Return the [x, y] coordinate for the center point of the cell that contains the specified text.  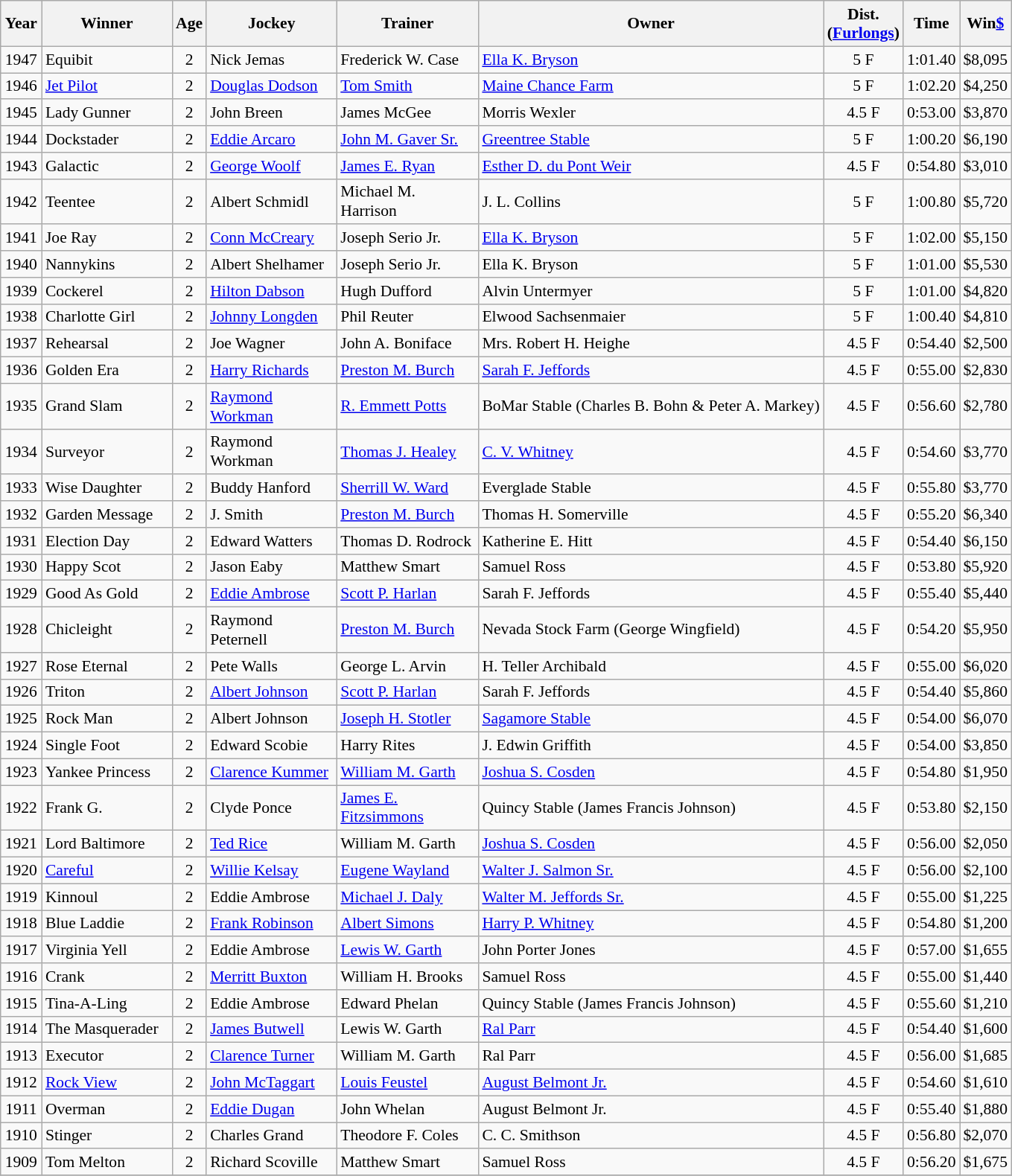
Michael J. Daly [407, 897]
$3,870 [984, 113]
Happy Scot [107, 567]
0:55.60 [931, 1003]
Jason Eaby [271, 567]
1935 [21, 406]
1944 [21, 139]
Nannykins [107, 264]
Maine Chance Farm [651, 86]
$1,675 [984, 1163]
0:53.00 [931, 113]
Overman [107, 1109]
Galactic [107, 166]
George L. Arvin [407, 666]
$5,950 [984, 630]
1:02.00 [931, 238]
1912 [21, 1083]
Frank G. [107, 808]
1920 [21, 871]
Hugh Dufford [407, 291]
Wise Daughter [107, 488]
Sherrill W. Ward [407, 488]
1932 [21, 514]
$6,340 [984, 514]
1910 [21, 1136]
1931 [21, 541]
Clyde Ponce [271, 808]
1:01.40 [931, 60]
1909 [21, 1163]
1917 [21, 950]
Harry Richards [271, 371]
$4,250 [984, 86]
$5,920 [984, 567]
Edward Phelan [407, 1003]
1928 [21, 630]
1942 [21, 201]
C. V. Whitney [651, 451]
James Butwell [271, 1029]
Michael M. Harrison [407, 201]
Age [189, 24]
Chicleight [107, 630]
Raymond Peternell [271, 630]
Rock Man [107, 719]
J. L. Collins [651, 201]
0:55.20 [931, 514]
Charles Grand [271, 1136]
1937 [21, 344]
1943 [21, 166]
Harry P. Whitney [651, 924]
1915 [21, 1003]
Merritt Buxton [271, 977]
Katherine E. Hitt [651, 541]
1927 [21, 666]
1:00.20 [931, 139]
$1,685 [984, 1056]
Conn McCreary [271, 238]
Lady Gunner [107, 113]
Jet Pilot [107, 86]
$2,150 [984, 808]
$5,440 [984, 594]
1:00.80 [931, 201]
James McGee [407, 113]
Walter J. Salmon Sr. [651, 871]
Tina-A-Ling [107, 1003]
John Whelan [407, 1109]
0:55.80 [931, 488]
1934 [21, 451]
Eddie Dugan [271, 1109]
0:56.20 [931, 1163]
1:02.20 [931, 86]
Albert Schmidl [271, 201]
$3,010 [984, 166]
$1,610 [984, 1083]
Rose Eternal [107, 666]
Careful [107, 871]
Richard Scoville [271, 1163]
$1,210 [984, 1003]
Nick Jemas [271, 60]
1921 [21, 844]
Owner [651, 24]
Thomas J. Healey [407, 451]
Yankee Princess [107, 772]
1923 [21, 772]
$5,720 [984, 201]
Clarence Kummer [271, 772]
James E. Fitzsimmons [407, 808]
$1,600 [984, 1029]
Crank [107, 977]
$2,780 [984, 406]
Albert Shelhamer [271, 264]
Thomas D. Rodrock [407, 541]
Golden Era [107, 371]
Ted Rice [271, 844]
$6,070 [984, 719]
0:57.00 [931, 950]
H. Teller Archibald [651, 666]
1930 [21, 567]
Albert Simons [407, 924]
Win$ [984, 24]
R. Emmett Potts [407, 406]
Equibit [107, 60]
C. C. Smithson [651, 1136]
Louis Feustel [407, 1083]
Pete Walls [271, 666]
$5,150 [984, 238]
Greentree Stable [651, 139]
Single Foot [107, 746]
1939 [21, 291]
John Porter Jones [651, 950]
Time [931, 24]
John Breen [271, 113]
1913 [21, 1056]
Buddy Hanford [271, 488]
$2,100 [984, 871]
$1,200 [984, 924]
Nevada Stock Farm (George Wingfield) [651, 630]
$1,880 [984, 1109]
Trainer [407, 24]
1936 [21, 371]
Dist. (Furlongs) [864, 24]
1916 [21, 977]
Winner [107, 24]
Rehearsal [107, 344]
1941 [21, 238]
Triton [107, 692]
Hilton Dabson [271, 291]
George Woolf [271, 166]
Eddie Arcaro [271, 139]
Kinnoul [107, 897]
1918 [21, 924]
1914 [21, 1029]
1940 [21, 264]
Charlotte Girl [107, 317]
$5,860 [984, 692]
1925 [21, 719]
Harry Rites [407, 746]
Alvin Untermyer [651, 291]
Everglade Stable [651, 488]
Grand Slam [107, 406]
Thomas H. Somerville [651, 514]
Joseph H. Stotler [407, 719]
James E. Ryan [407, 166]
1933 [21, 488]
Mrs. Robert H. Heighe [651, 344]
Sagamore Stable [651, 719]
1938 [21, 317]
$5,530 [984, 264]
1919 [21, 897]
J. Edwin Griffith [651, 746]
$2,070 [984, 1136]
$3,850 [984, 746]
Clarence Turner [271, 1056]
1929 [21, 594]
$1,440 [984, 977]
$2,830 [984, 371]
1945 [21, 113]
The Masquerader [107, 1029]
Executor [107, 1056]
J. Smith [271, 514]
John M. Gaver Sr. [407, 139]
Eugene Wayland [407, 871]
$2,500 [984, 344]
$1,655 [984, 950]
Elwood Sachsenmaier [651, 317]
Garden Message [107, 514]
Year [21, 24]
Dockstader [107, 139]
Frank Robinson [271, 924]
1:00.40 [931, 317]
Edward Watters [271, 541]
$4,820 [984, 291]
$6,190 [984, 139]
$4,810 [984, 317]
$8,095 [984, 60]
0:56.80 [931, 1136]
Surveyor [107, 451]
1926 [21, 692]
Phil Reuter [407, 317]
Douglas Dodson [271, 86]
John A. Boniface [407, 344]
Tom Smith [407, 86]
Tom Melton [107, 1163]
$6,150 [984, 541]
Teentee [107, 201]
William H. Brooks [407, 977]
0:56.60 [931, 406]
1947 [21, 60]
1911 [21, 1109]
Theodore F. Coles [407, 1136]
Joe Wagner [271, 344]
Stinger [107, 1136]
1924 [21, 746]
1946 [21, 86]
Joe Ray [107, 238]
Virginia Yell [107, 950]
Johnny Longden [271, 317]
Lord Baltimore [107, 844]
Edward Scobie [271, 746]
Rock View [107, 1083]
John McTaggart [271, 1083]
1922 [21, 808]
$2,050 [984, 844]
Jockey [271, 24]
$1,225 [984, 897]
BoMar Stable (Charles B. Bohn & Peter A. Markey) [651, 406]
Blue Laddie [107, 924]
Esther D. du Pont Weir [651, 166]
$1,950 [984, 772]
Willie Kelsay [271, 871]
$6,020 [984, 666]
Election Day [107, 541]
Morris Wexler [651, 113]
Frederick W. Case [407, 60]
Walter M. Jeffords Sr. [651, 897]
Cockerel [107, 291]
0:54.20 [931, 630]
Good As Gold [107, 594]
